Return (x, y) of the center of cell containing provided text 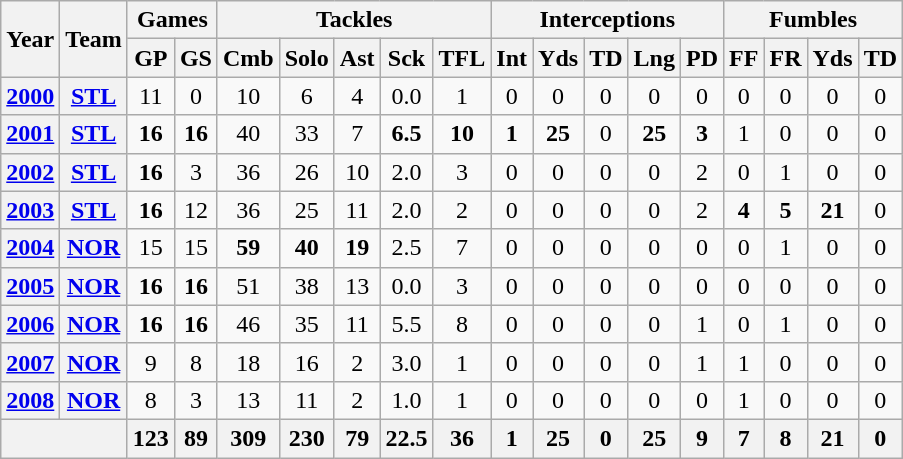
33 (306, 134)
89 (196, 438)
2000 (30, 96)
2.5 (406, 248)
2005 (30, 286)
Team (94, 39)
Games (172, 20)
5 (786, 210)
Lng (654, 58)
51 (248, 286)
19 (357, 248)
TFL (462, 58)
12 (196, 210)
38 (306, 286)
59 (248, 248)
2007 (30, 362)
35 (306, 324)
FR (786, 58)
Sck (406, 58)
1.0 (406, 400)
22.5 (406, 438)
230 (306, 438)
46 (248, 324)
3.0 (406, 362)
79 (357, 438)
GS (196, 58)
PD (702, 58)
5.5 (406, 324)
2001 (30, 134)
FF (744, 58)
Solo (306, 58)
6 (306, 96)
26 (306, 172)
Cmb (248, 58)
GP (150, 58)
2006 (30, 324)
2004 (30, 248)
2003 (30, 210)
123 (150, 438)
Tackles (354, 20)
6.5 (406, 134)
Interceptions (608, 20)
18 (248, 362)
2002 (30, 172)
2008 (30, 400)
309 (248, 438)
Ast (357, 58)
Int (512, 58)
Fumbles (814, 20)
Year (30, 39)
